Determine the [X, Y] coordinate at the center of the cell enclosing the given text.  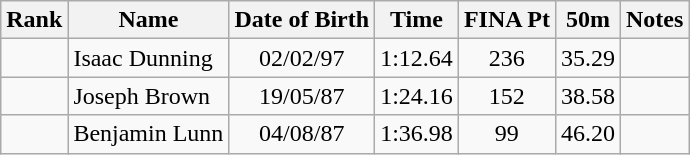
04/08/87 [302, 134]
46.20 [588, 134]
1:12.64 [417, 58]
35.29 [588, 58]
50m [588, 20]
Name [148, 20]
02/02/97 [302, 58]
1:36.98 [417, 134]
99 [506, 134]
Date of Birth [302, 20]
1:24.16 [417, 96]
38.58 [588, 96]
Benjamin Lunn [148, 134]
FINA Pt [506, 20]
Isaac Dunning [148, 58]
Time [417, 20]
236 [506, 58]
Joseph Brown [148, 96]
Notes [654, 20]
19/05/87 [302, 96]
Rank [34, 20]
152 [506, 96]
